Provide the [x, y] coordinate of the cell's center where the given text is located.  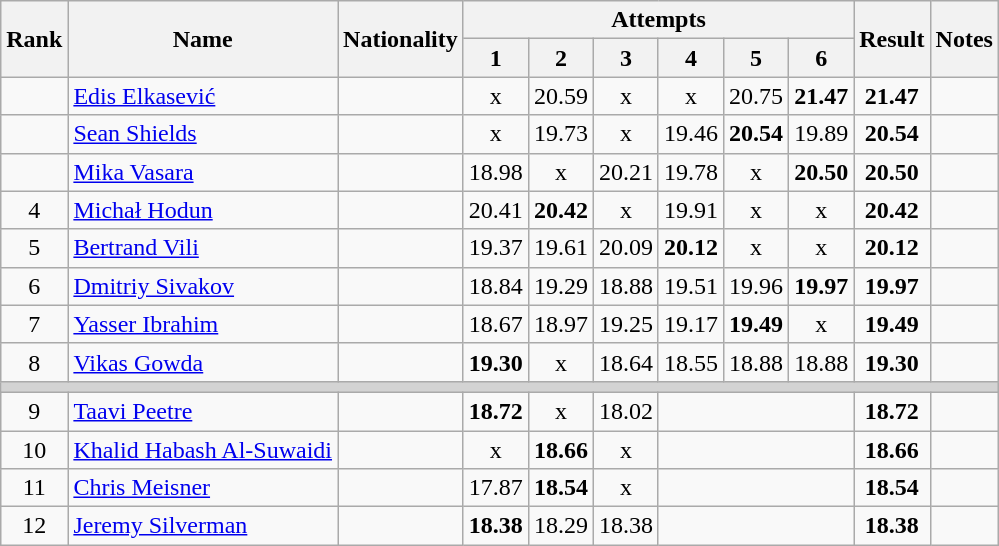
Bertrand Vili [203, 248]
19.46 [690, 134]
Edis Elkasević [203, 96]
Dmitriy Sivakov [203, 286]
11 [34, 488]
20.09 [626, 248]
19.61 [560, 248]
17.87 [496, 488]
Result [892, 39]
19.91 [690, 210]
18.55 [690, 362]
20.59 [560, 96]
Name [203, 39]
Khalid Habash Al-Suwaidi [203, 449]
8 [34, 362]
19.17 [690, 324]
Taavi Peetre [203, 411]
7 [34, 324]
Jeremy Silverman [203, 526]
18.84 [496, 286]
2 [560, 58]
Attempts [658, 20]
Vikas Gowda [203, 362]
10 [34, 449]
19.29 [560, 286]
Chris Meisner [203, 488]
18.64 [626, 362]
19.73 [560, 134]
19.37 [496, 248]
20.21 [626, 172]
3 [626, 58]
19.96 [756, 286]
19.78 [690, 172]
Michał Hodun [203, 210]
19.89 [822, 134]
9 [34, 411]
18.67 [496, 324]
20.41 [496, 210]
1 [496, 58]
18.02 [626, 411]
19.51 [690, 286]
Yasser Ibrahim [203, 324]
20.75 [756, 96]
12 [34, 526]
Mika Vasara [203, 172]
18.97 [560, 324]
18.29 [560, 526]
Notes [964, 39]
19.25 [626, 324]
18.98 [496, 172]
Nationality [401, 39]
Sean Shields [203, 134]
Rank [34, 39]
